Determine the [x, y] coordinate at the center of the cell enclosing the given text.  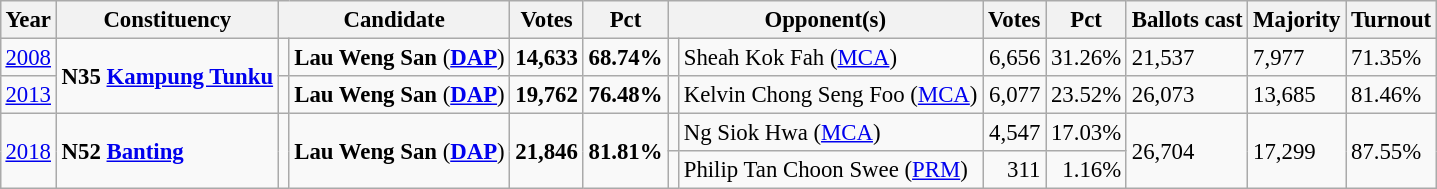
Ng Siok Hwa (MCA) [830, 133]
6,656 [1014, 57]
7,977 [1297, 57]
N52 Banting [167, 152]
21,846 [546, 152]
311 [1014, 170]
81.81% [626, 152]
17,299 [1297, 152]
71.35% [1392, 57]
68.74% [626, 57]
2008 [28, 57]
2018 [28, 152]
13,685 [1297, 95]
Year [28, 20]
Turnout [1392, 20]
26,704 [1186, 152]
76.48% [626, 95]
31.26% [1086, 57]
Opponent(s) [826, 20]
Philip Tan Choon Swee (PRM) [830, 170]
N35 Kampung Tunku [167, 76]
Majority [1297, 20]
87.55% [1392, 152]
21,537 [1186, 57]
81.46% [1392, 95]
Kelvin Chong Seng Foo (MCA) [830, 95]
23.52% [1086, 95]
4,547 [1014, 133]
19,762 [546, 95]
2013 [28, 95]
14,633 [546, 57]
Sheah Kok Fah (MCA) [830, 57]
Candidate [394, 20]
17.03% [1086, 133]
26,073 [1186, 95]
Constituency [167, 20]
Ballots cast [1186, 20]
6,077 [1014, 95]
1.16% [1086, 170]
